Return (x, y) of the center of cell containing provided text 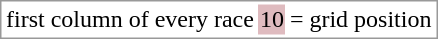
= grid position (360, 19)
first column of every race (130, 19)
10 (272, 19)
